Identify which cell holds the provided text, then report its [x, y] central coordinate. 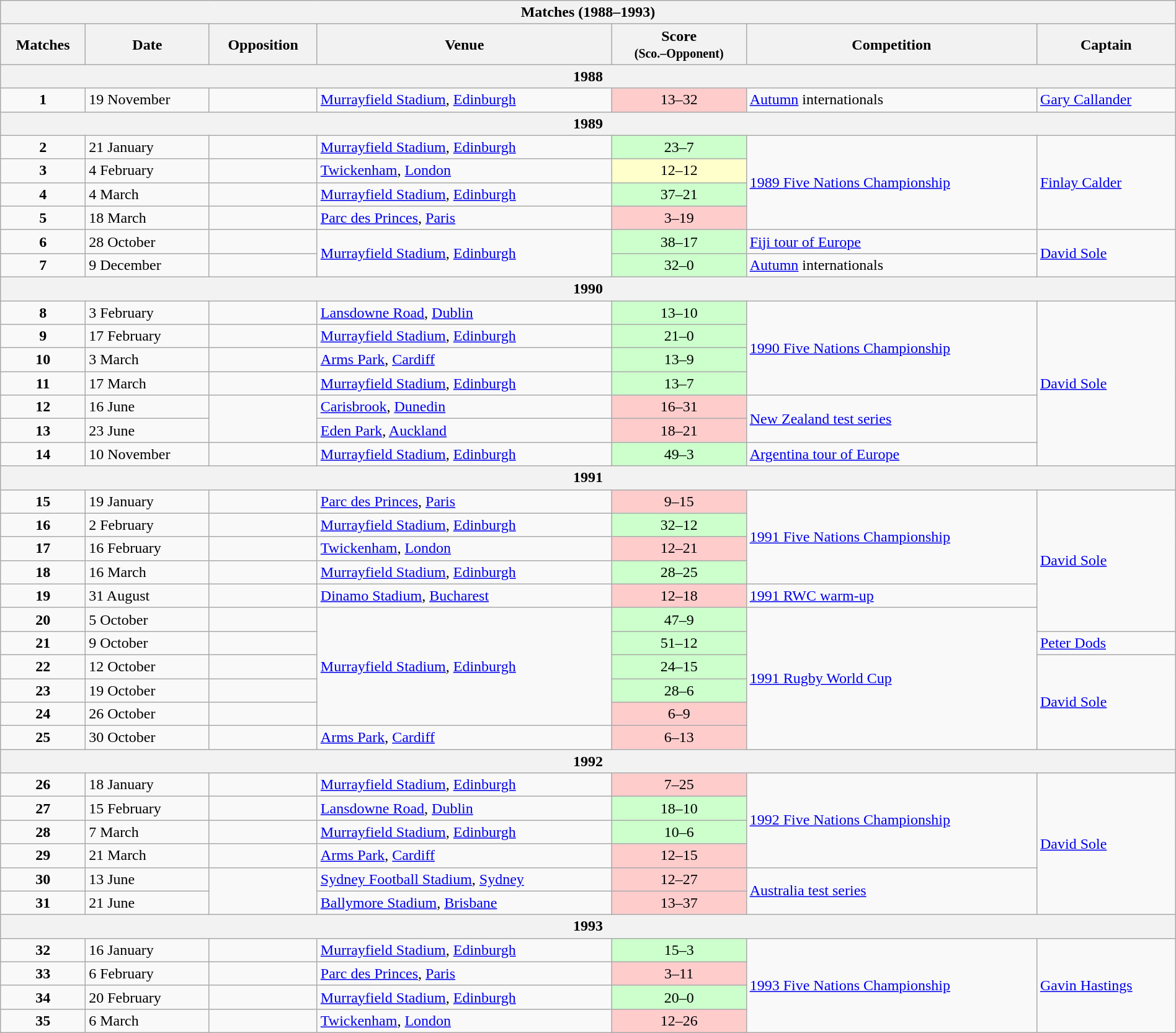
13–37 [679, 903]
16 March [148, 572]
18–10 [679, 808]
Matches [43, 45]
2 February [148, 525]
1989 [588, 123]
27 [43, 808]
31 [43, 903]
Matches (1988–1993) [588, 12]
21–0 [679, 336]
24–15 [679, 666]
23 [43, 691]
19 [43, 596]
16–31 [679, 407]
24 [43, 714]
9 December [148, 265]
31 August [148, 596]
4 [43, 194]
25 [43, 738]
9–15 [679, 501]
21 March [148, 856]
28 [43, 832]
3 [43, 171]
19 January [148, 501]
4 February [148, 171]
14 [43, 454]
30 October [148, 738]
3–11 [679, 973]
9 [43, 336]
13–32 [679, 100]
18 [43, 572]
22 [43, 666]
51–12 [679, 643]
Sydney Football Stadium, Sydney [464, 879]
Competition [891, 45]
12–12 [679, 171]
6–13 [679, 738]
13 [43, 431]
1990 [588, 288]
19 October [148, 691]
6 February [148, 973]
34 [43, 997]
17 February [148, 336]
Eden Park, Auckland [464, 431]
15–3 [679, 950]
28–6 [679, 691]
3 March [148, 360]
Captain [1106, 45]
19 November [148, 100]
1993 [588, 926]
6 [43, 241]
28–25 [679, 572]
28 October [148, 241]
6–9 [679, 714]
Carisbrook, Dunedin [464, 407]
Date [148, 45]
12 [43, 407]
20 [43, 619]
37–21 [679, 194]
12 October [148, 666]
1993 Five Nations Championship [891, 985]
30 [43, 879]
1992 [588, 761]
1991 Rugby World Cup [891, 678]
26 October [148, 714]
9 October [148, 643]
38–17 [679, 241]
16 February [148, 548]
1992 Five Nations Championship [891, 820]
20 February [148, 997]
1990 Five Nations Championship [891, 347]
1988 [588, 76]
17 [43, 548]
32–0 [679, 265]
21 June [148, 903]
35 [43, 1021]
18–21 [679, 431]
20–0 [679, 997]
26 [43, 785]
7 [43, 265]
15 [43, 501]
Australia test series [891, 891]
6 March [148, 1021]
1 [43, 100]
47–9 [679, 619]
Opposition [263, 45]
Peter Dods [1106, 643]
1989 Five Nations Championship [891, 182]
10–6 [679, 832]
1991 [588, 478]
1991 RWC warm-up [891, 596]
Score(Sco.–Opponent) [679, 45]
Finlay Calder [1106, 182]
13–7 [679, 383]
Venue [464, 45]
13–10 [679, 312]
5 [43, 218]
Gavin Hastings [1106, 985]
12–15 [679, 856]
4 March [148, 194]
2 [43, 147]
16 January [148, 950]
10 November [148, 454]
12–18 [679, 596]
7–25 [679, 785]
32–12 [679, 525]
13 June [148, 879]
32 [43, 950]
16 June [148, 407]
18 January [148, 785]
1991 Five Nations Championship [891, 537]
12–21 [679, 548]
3–19 [679, 218]
8 [43, 312]
Ballymore Stadium, Brisbane [464, 903]
29 [43, 856]
10 [43, 360]
23–7 [679, 147]
16 [43, 525]
Argentina tour of Europe [891, 454]
7 March [148, 832]
18 March [148, 218]
33 [43, 973]
12–27 [679, 879]
New Zealand test series [891, 419]
3 February [148, 312]
Gary Callander [1106, 100]
21 January [148, 147]
Dinamo Stadium, Bucharest [464, 596]
21 [43, 643]
23 June [148, 431]
15 February [148, 808]
11 [43, 383]
Fiji tour of Europe [891, 241]
49–3 [679, 454]
13–9 [679, 360]
17 March [148, 383]
5 October [148, 619]
12–26 [679, 1021]
